Detect which cell encompasses the target text, then output its (x, y) center coordinate. 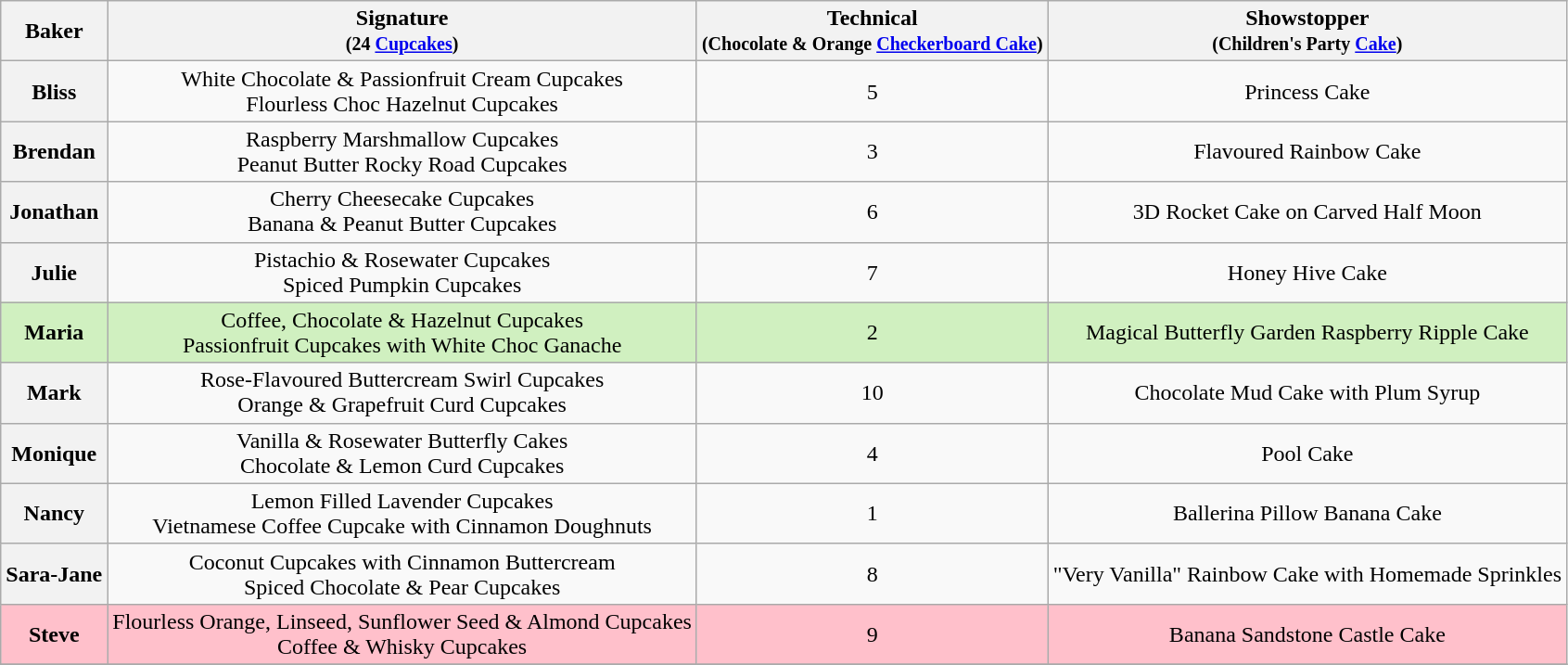
Julie (54, 273)
8 (872, 573)
Princess Cake (1307, 91)
5 (872, 91)
Signature(24 Cupcakes) (402, 32)
2 (872, 332)
"Very Vanilla" Rainbow Cake with Homemade Sprinkles (1307, 573)
Honey Hive Cake (1307, 273)
White Chocolate & Passionfruit Cream CupcakesFlourless Choc Hazelnut Cupcakes (402, 91)
Showstopper(Children's Party Cake) (1307, 32)
Banana Sandstone Castle Cake (1307, 634)
Baker (54, 32)
Chocolate Mud Cake with Plum Syrup (1307, 393)
10 (872, 393)
Coconut Cupcakes with Cinnamon ButtercreamSpiced Chocolate & Pear Cupcakes (402, 573)
Mark (54, 393)
Pool Cake (1307, 453)
Raspberry Marshmallow CupcakesPeanut Butter Rocky Road Cupcakes (402, 152)
Ballerina Pillow Banana Cake (1307, 514)
Rose-Flavoured Buttercream Swirl CupcakesOrange & Grapefruit Curd Cupcakes (402, 393)
Flavoured Rainbow Cake (1307, 152)
3D Rocket Cake on Carved Half Moon (1307, 211)
Cherry Cheesecake CupcakesBanana & Peanut Butter Cupcakes (402, 211)
1 (872, 514)
Vanilla & Rosewater Butterfly CakesChocolate & Lemon Curd Cupcakes (402, 453)
Lemon Filled Lavender CupcakesVietnamese Coffee Cupcake with Cinnamon Doughnuts (402, 514)
4 (872, 453)
Maria (54, 332)
6 (872, 211)
Flourless Orange, Linseed, Sunflower Seed & Almond CupcakesCoffee & Whisky Cupcakes (402, 634)
7 (872, 273)
9 (872, 634)
Nancy (54, 514)
3 (872, 152)
Coffee, Chocolate & Hazelnut CupcakesPassionfruit Cupcakes with White Choc Ganache (402, 332)
Brendan (54, 152)
Sara-Jane (54, 573)
Pistachio & Rosewater CupcakesSpiced Pumpkin Cupcakes (402, 273)
Magical Butterfly Garden Raspberry Ripple Cake (1307, 332)
Technical(Chocolate & Orange Checkerboard Cake) (872, 32)
Steve (54, 634)
Monique (54, 453)
Bliss (54, 91)
Jonathan (54, 211)
